For the text-containing cell, return its midpoint in (x, y) coordinate format. 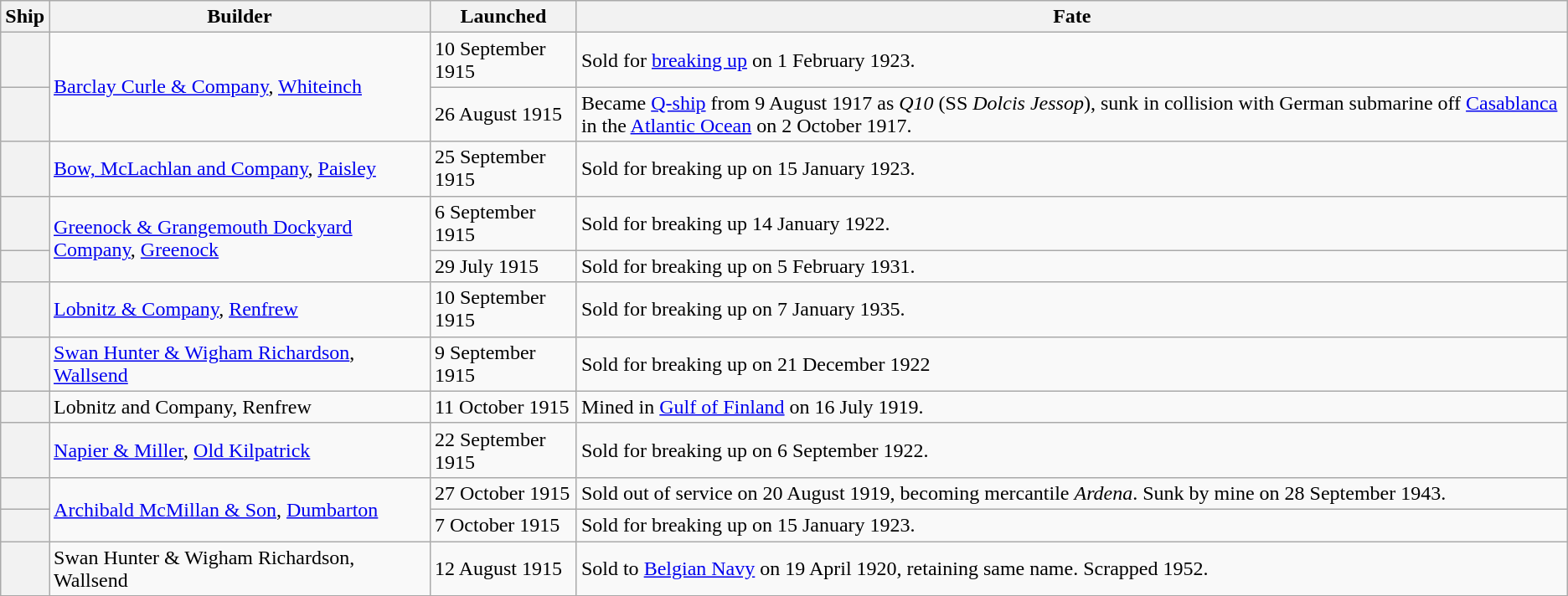
Barclay Curle & Company, Whiteinch (240, 87)
Lobnitz and Company, Renfrew (240, 407)
Ship (25, 17)
11 October 1915 (503, 407)
Greenock & Grangemouth Dockyard Company, Greenock (240, 239)
12 August 1915 (503, 568)
Mined in Gulf of Finland on 16 July 1919. (1072, 407)
25 September 1915 (503, 169)
Sold for breaking up on 1 February 1923. (1072, 60)
Launched (503, 17)
22 September 1915 (503, 450)
27 October 1915 (503, 493)
Sold for breaking up on 6 September 1922. (1072, 450)
Builder (240, 17)
7 October 1915 (503, 525)
Sold for breaking up on 7 January 1935. (1072, 310)
Sold to Belgian Navy on 19 April 1920, retaining same name. Scrapped 1952. (1072, 568)
26 August 1915 (503, 114)
Sold out of service on 20 August 1919, becoming mercantile Ardena. Sunk by mine on 28 September 1943. (1072, 493)
Sold for breaking up on 21 December 1922 (1072, 363)
Bow, McLachlan and Company, Paisley (240, 169)
Sold for breaking up 14 January 1922. (1072, 223)
9 September 1915 (503, 363)
Archibald McMillan & Son, Dumbarton (240, 509)
29 July 1915 (503, 266)
Napier & Miller, Old Kilpatrick (240, 450)
Lobnitz & Company, Renfrew (240, 310)
Sold for breaking up on 5 February 1931. (1072, 266)
Fate (1072, 17)
6 September 1915 (503, 223)
